From the cell containing the given text, extract its center point as [X, Y] coordinate. 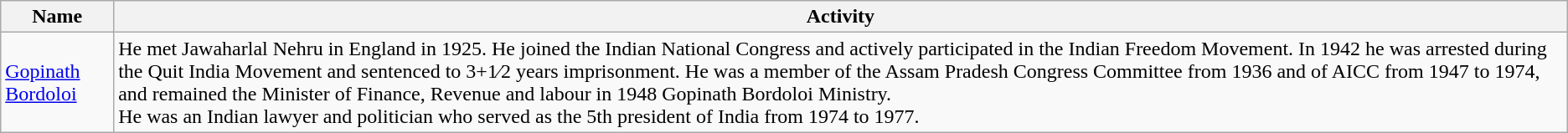
Gopinath Bordoloi [57, 82]
Name [57, 17]
Activity [841, 17]
